Find where the given text appears and provide that cell's center as (x, y) coordinate. 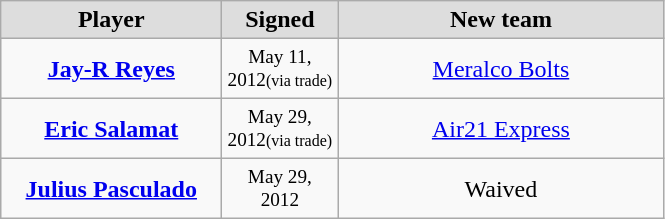
Meralco Bolts (501, 69)
Waived (501, 189)
Air21 Express (501, 129)
Eric Salamat (112, 129)
Player (112, 20)
Jay-R Reyes (112, 69)
May 29, 2012(via trade) (280, 129)
Julius Pasculado (112, 189)
May 11, 2012(via trade) (280, 69)
Signed (280, 20)
New team (501, 20)
May 29, 2012 (280, 189)
